Determine the (X, Y) coordinate at the center of the cell enclosing the given text.  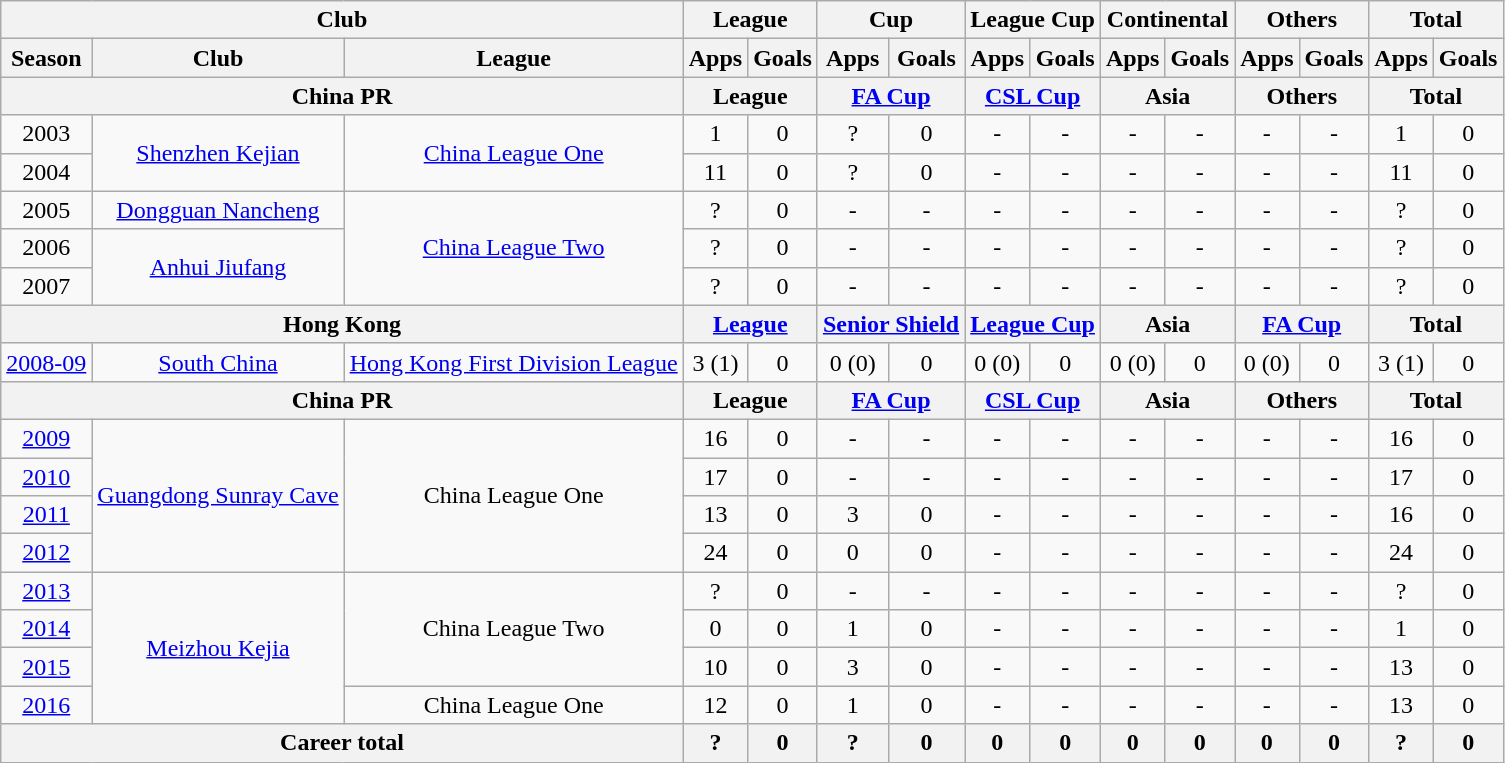
2003 (46, 134)
Anhui Jiufang (218, 267)
South China (218, 362)
2005 (46, 210)
2014 (46, 629)
2009 (46, 438)
Hong Kong (342, 324)
2007 (46, 286)
2004 (46, 172)
2011 (46, 515)
Senior Shield (890, 324)
Shenzhen Kejian (218, 153)
Season (46, 58)
Hong Kong First Division League (514, 362)
Meizhou Kejia (218, 648)
2015 (46, 667)
Dongguan Nancheng (218, 210)
2012 (46, 553)
2010 (46, 477)
2006 (46, 248)
Career total (342, 743)
2016 (46, 705)
10 (715, 667)
Continental (1167, 20)
12 (715, 705)
Cup (890, 20)
Guangdong Sunray Cave (218, 495)
2008-09 (46, 362)
2013 (46, 591)
